Identify which cell holds the provided text, then report its (X, Y) central coordinate. 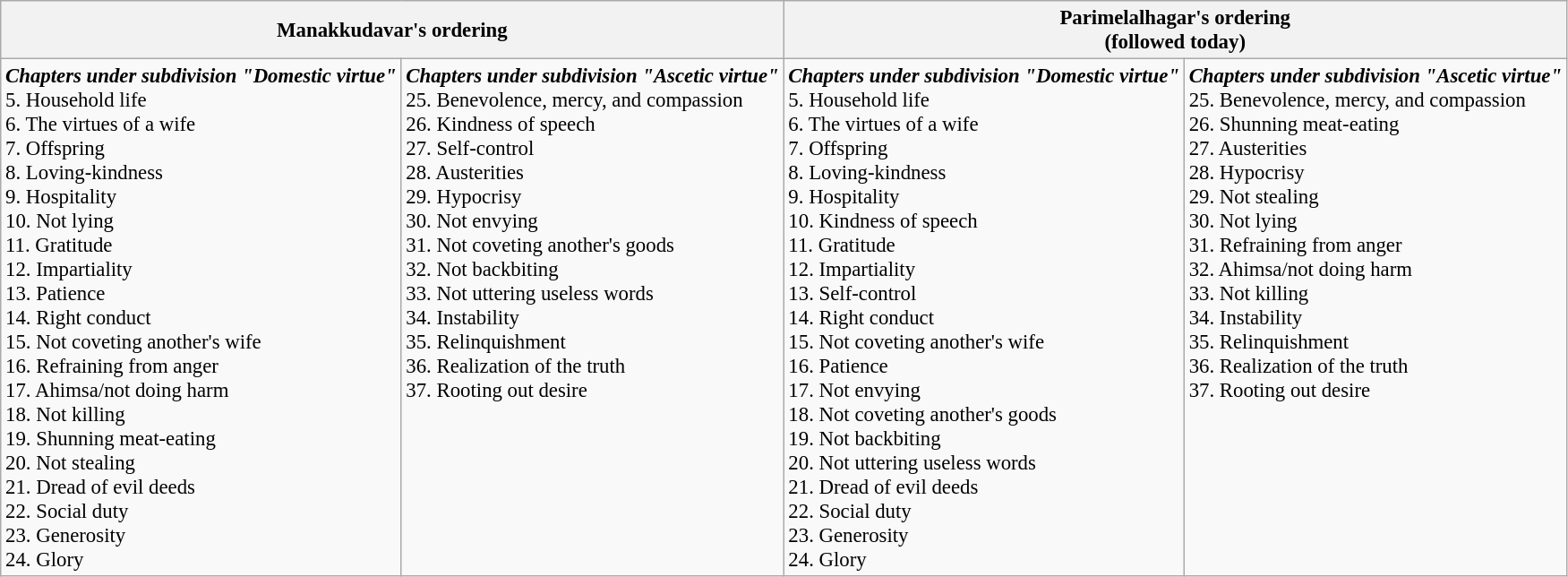
Parimelalhagar's ordering(followed today) (1175, 30)
Manakkudavar's ordering (392, 30)
